Provide the (X, Y) coordinate of the cell's center where the given text is located.  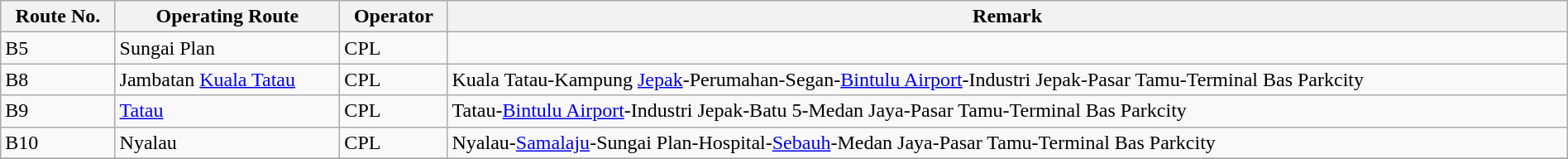
Remark (1007, 17)
B8 (58, 79)
Kuala Tatau-Kampung Jepak-Perumahan-Segan-Bintulu Airport-Industri Jepak-Pasar Tamu-Terminal Bas Parkcity (1007, 79)
Operating Route (227, 17)
B5 (58, 48)
Sungai Plan (227, 48)
Route No. (58, 17)
Nyalau (227, 142)
B10 (58, 142)
Jambatan Kuala Tatau (227, 79)
Operator (394, 17)
Tatau-Bintulu Airport-Industri Jepak-Batu 5-Medan Jaya-Pasar Tamu-Terminal Bas Parkcity (1007, 111)
B9 (58, 111)
Tatau (227, 111)
Nyalau-Samalaju-Sungai Plan-Hospital-Sebauh-Medan Jaya-Pasar Tamu-Terminal Bas Parkcity (1007, 142)
